Search for the cell housing the specified text and yield its (X, Y) center coordinate. 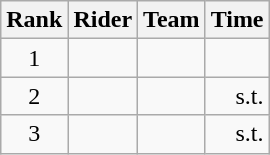
2 (34, 96)
1 (34, 58)
Rider (103, 20)
Rank (34, 20)
Team (172, 20)
Time (237, 20)
3 (34, 134)
